Detect which cell encompasses the target text, then output its (x, y) center coordinate. 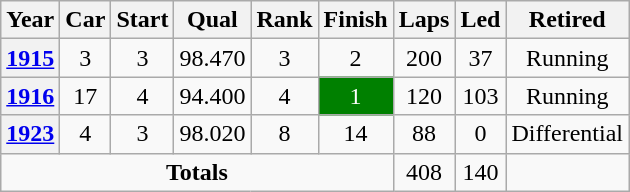
37 (480, 58)
14 (356, 134)
1916 (30, 96)
Year (30, 20)
Finish (356, 20)
1 (356, 96)
Car (86, 20)
88 (424, 134)
Totals (197, 172)
94.400 (212, 96)
98.470 (212, 58)
8 (284, 134)
Start (142, 20)
Differential (568, 134)
1923 (30, 134)
17 (86, 96)
1915 (30, 58)
98.020 (212, 134)
Laps (424, 20)
140 (480, 172)
0 (480, 134)
200 (424, 58)
Rank (284, 20)
Qual (212, 20)
120 (424, 96)
Led (480, 20)
2 (356, 58)
103 (480, 96)
Retired (568, 20)
408 (424, 172)
